Search for the cell housing the specified text and yield its [X, Y] center coordinate. 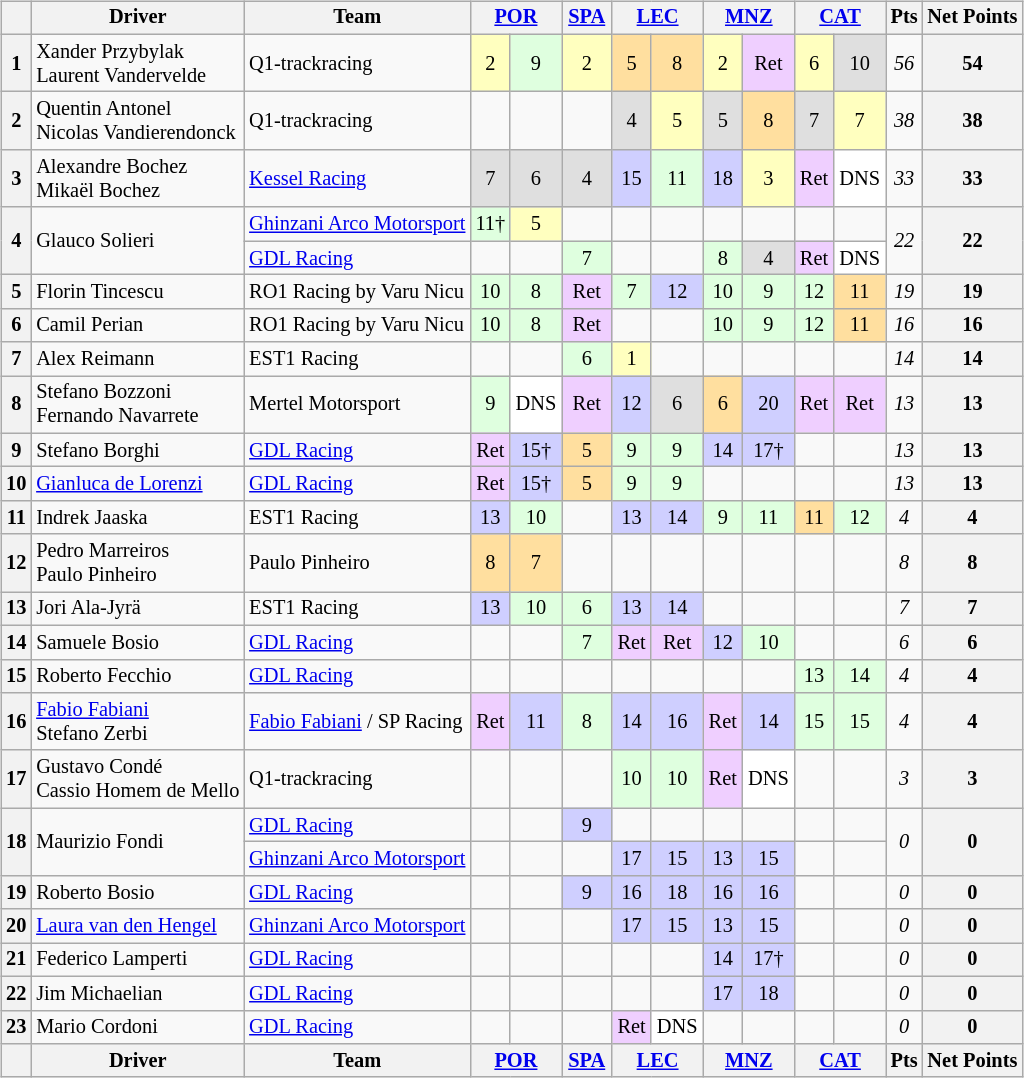
Samuele Bosio [138, 642]
Florin Tincescu [138, 292]
Indrek Jaaska [138, 518]
Maurizio Fondi [138, 842]
Federico Lamperti [138, 960]
Kessel Racing [357, 179]
Stefano Bozzoni Fernando Navarrete [138, 405]
Alexandre Bochez Mikaël Bochez [138, 179]
Jim Michaelian [138, 993]
Quentin Antonel Nicolas Vandierendonck [138, 121]
11† [490, 224]
Xander Przybylak Laurent Vandervelde [138, 63]
Glauco Solieri [138, 240]
Stefano Borghi [138, 450]
Mertel Motorsport [357, 405]
Roberto Fecchio [138, 676]
Gustavo Condé Cassio Homem de Mello [138, 779]
56 [904, 63]
23 [16, 1027]
Fabio Fabiani / SP Racing [357, 722]
Mario Cordoni [138, 1027]
Pedro Marreiros Paulo Pinheiro [138, 563]
Paulo Pinheiro [357, 563]
Roberto Bosio [138, 892]
Laura van den Hengel [138, 926]
Jori Ala-Jyrä [138, 609]
Alex Reimann [138, 359]
21 [16, 960]
Fabio Fabiani Stefano Zerbi [138, 722]
54 [973, 63]
Gianluca de Lorenzi [138, 484]
Camil Perian [138, 325]
